Scan for the cell matching the given text and deliver its (X, Y) coordinate at center. 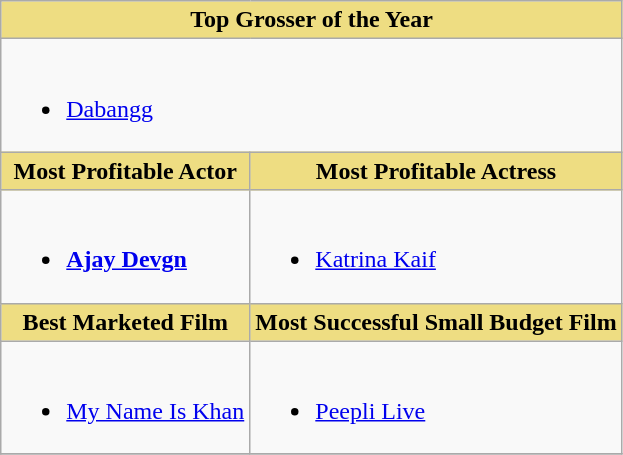
Ajay Devgn (126, 246)
Best Marketed Film (126, 322)
Peepli Live (436, 398)
Most Successful Small Budget Film (436, 322)
Katrina Kaif (436, 246)
My Name Is Khan (126, 398)
Most Profitable Actor (126, 171)
Top Grosser of the Year (312, 20)
Dabangg (312, 96)
Most Profitable Actress (436, 171)
